Output the [X, Y] coordinate of the center of the cell containing the given text.  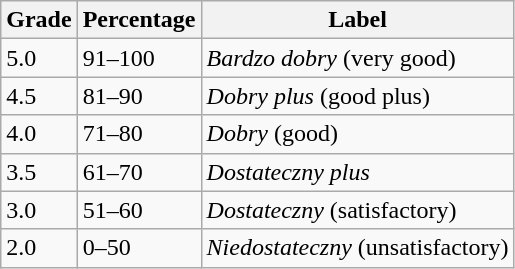
91–100 [139, 58]
5.0 [39, 58]
Grade [39, 20]
Niedostateczny (unsatisfactory) [358, 248]
4.0 [39, 134]
Percentage [139, 20]
Label [358, 20]
Dostateczny (satisfactory) [358, 210]
3.0 [39, 210]
81–90 [139, 96]
Dostateczny plus [358, 172]
2.0 [39, 248]
Dobry plus (good plus) [358, 96]
3.5 [39, 172]
Dobry (good) [358, 134]
61–70 [139, 172]
51–60 [139, 210]
Bardzo dobry (very good) [358, 58]
4.5 [39, 96]
0–50 [139, 248]
71–80 [139, 134]
